Return (x, y) of the center of cell containing provided text 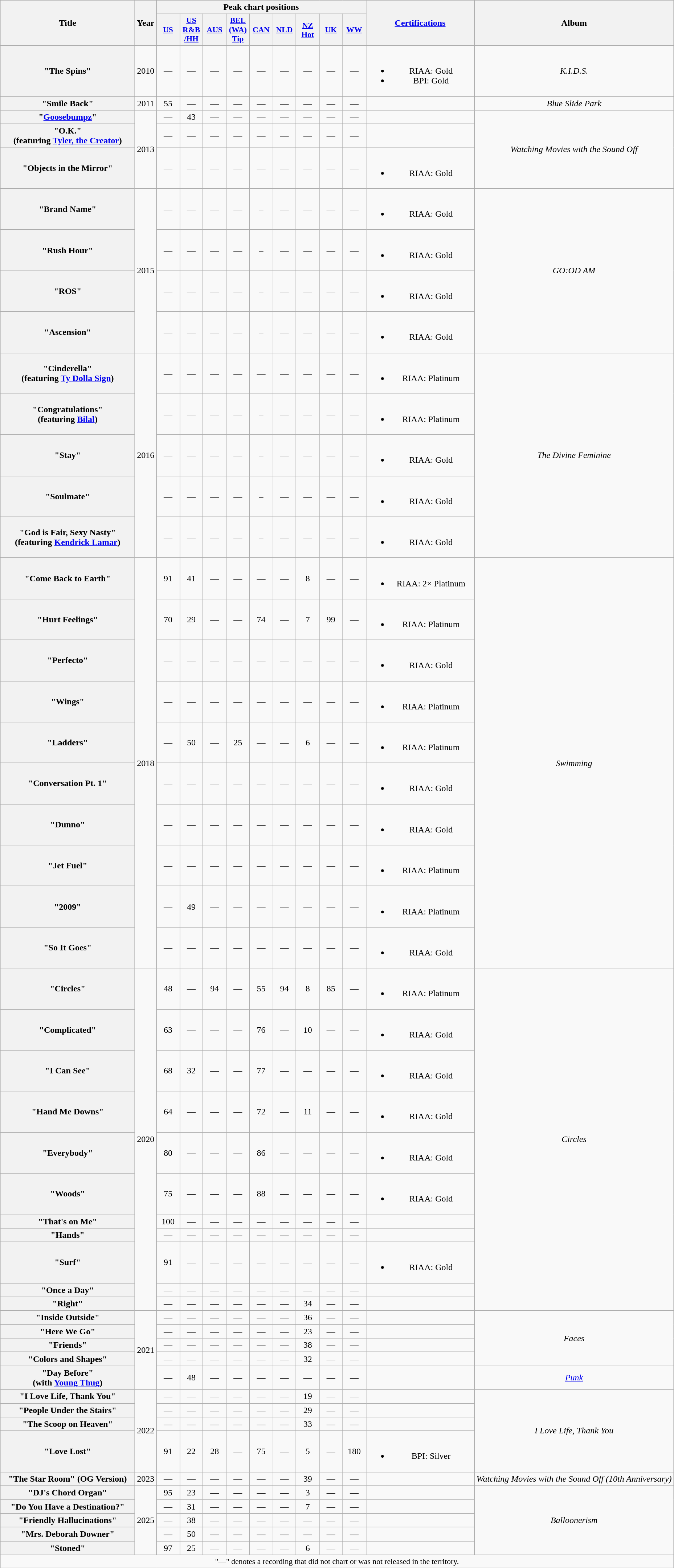
"Friendly Hallucinations" (68, 1520)
2022 (146, 1430)
USR&B/HH (191, 30)
100 (168, 1221)
49 (191, 906)
Faces (574, 1338)
22 (191, 1452)
34 (308, 1304)
39 (308, 1479)
10 (308, 1030)
33 (308, 1424)
"Goosebumpz" (68, 117)
"Congratulations"(featuring Bilal) (68, 414)
Year (146, 23)
2023 (146, 1479)
31 (191, 1506)
Certifications (420, 23)
97 (168, 1548)
"Day Before"(with Young Thug) (68, 1377)
BPI: Silver (420, 1452)
180 (354, 1452)
43 (191, 117)
"Rush Hour" (68, 250)
64 (168, 1112)
"Hand Me Downs" (68, 1112)
"Colors and Shapes" (68, 1359)
"Everybody" (68, 1153)
70 (168, 619)
"The Spins" (68, 71)
"Objects in the Mirror" (68, 168)
"Dunno" (68, 824)
"—" denotes a recording that did not chart or was not released in the territory. (337, 1561)
BEL(WA)Tip (238, 30)
"DJ's Chord Organ" (68, 1493)
85 (331, 988)
"The Star Room" (OG Version) (68, 1479)
"Mrs. Deborah Downer" (68, 1534)
2013 (146, 150)
"Here We Go" (68, 1331)
"Once a Day" (68, 1290)
"Ladders" (68, 742)
US (168, 30)
Watching Movies with the Sound Off (574, 150)
I Love Life, Thank You (574, 1430)
"O.K."(featuring Tyler, the Creator) (68, 136)
41 (191, 578)
WW (354, 30)
2020 (146, 1139)
UK (331, 30)
77 (261, 1070)
2011 (146, 103)
NLD (285, 30)
2010 (146, 71)
74 (261, 619)
"Ascension" (68, 332)
3 (308, 1493)
Punk (574, 1377)
"Love Lost" (68, 1452)
88 (261, 1194)
2025 (146, 1520)
5 (308, 1452)
95 (168, 1493)
"Complicated" (68, 1030)
Circles (574, 1139)
"Woods" (68, 1194)
"2009" (68, 906)
NZHot (308, 30)
68 (168, 1070)
2015 (146, 271)
"Smile Back" (68, 103)
36 (308, 1318)
"Right" (68, 1304)
80 (168, 1153)
"Jet Fuel" (68, 866)
"Wings" (68, 701)
"Conversation Pt. 1" (68, 784)
GO:OD AM (574, 271)
RIAA: 2× Platinum (420, 578)
The Divine Feminine (574, 455)
63 (168, 1030)
AUS (215, 30)
Album (574, 23)
Watching Movies with the Sound Off (10th Anniversary) (574, 1479)
Balloonerism (574, 1520)
"That's on Me" (68, 1221)
Peak chart positions (261, 7)
"Hurt Feelings" (68, 619)
K.I.D.S. (574, 71)
19 (308, 1396)
2021 (146, 1350)
"Soulmate" (68, 496)
"I Can See" (68, 1070)
"So It Goes" (68, 948)
"God is Fair, Sexy Nasty"(featuring Kendrick Lamar) (68, 537)
RIAA: GoldBPI: Gold (420, 71)
"Perfecto" (68, 660)
"Brand Name" (68, 209)
99 (331, 619)
"Stay" (68, 455)
11 (308, 1112)
"Come Back to Earth" (68, 578)
"Cinderella"(featuring Ty Dolla Sign) (68, 373)
"ROS" (68, 291)
"I Love Life, Thank You" (68, 1396)
Blue Slide Park (574, 103)
"Do You Have a Destination?" (68, 1506)
86 (261, 1153)
"Stoned" (68, 1548)
"Hands" (68, 1235)
"Circles" (68, 988)
CAN (261, 30)
"The Scoop on Heaven" (68, 1424)
2016 (146, 455)
"Surf" (68, 1262)
28 (215, 1452)
"People Under the Stairs" (68, 1410)
Swimming (574, 763)
72 (261, 1112)
"Inside Outside" (68, 1318)
Title (68, 23)
"Friends" (68, 1345)
2018 (146, 763)
76 (261, 1030)
